Locate the cell with the specified text and output its [X, Y] center coordinate. 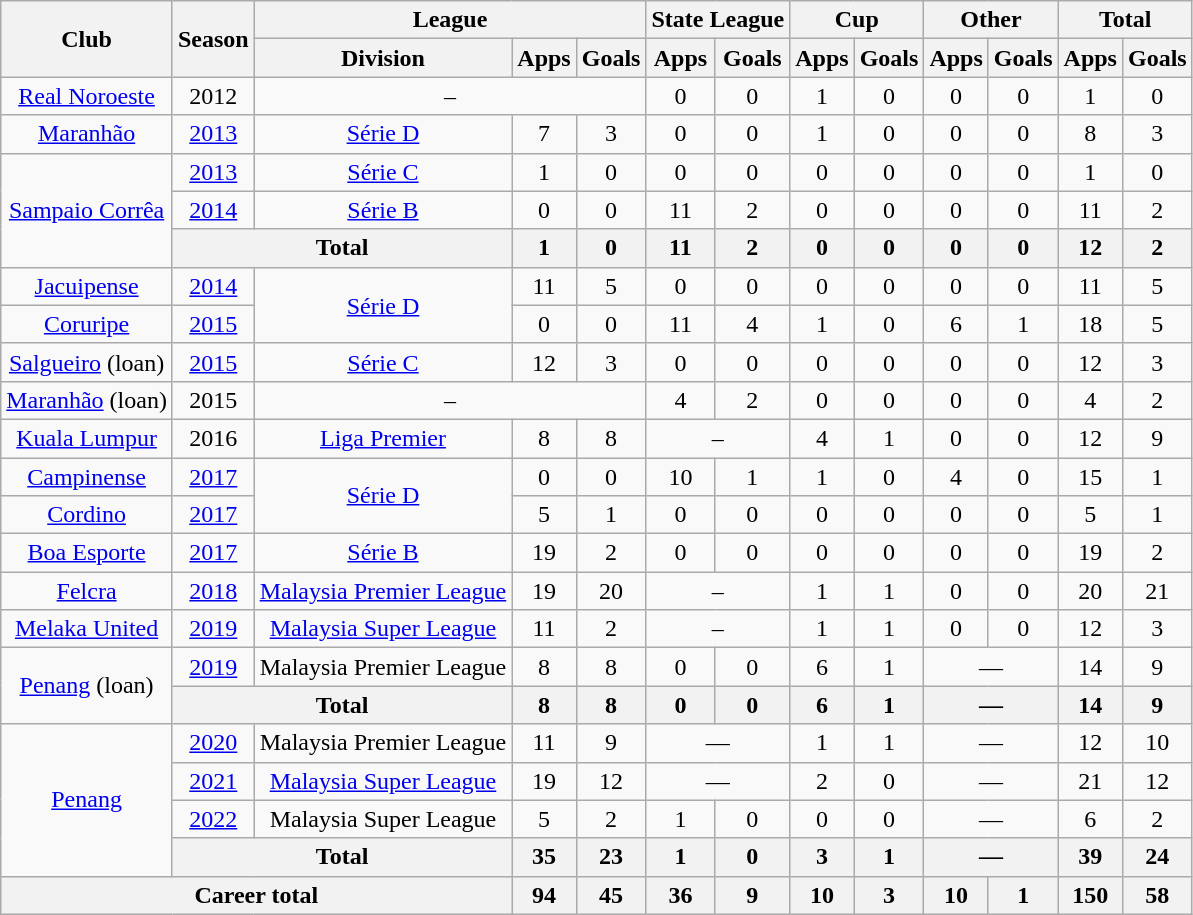
24 [1157, 857]
58 [1157, 895]
35 [544, 857]
Coruripe [87, 324]
Campinense [87, 477]
Felcra [87, 591]
36 [680, 895]
Liga Premier [383, 438]
Other [991, 20]
Career total [256, 895]
Division [383, 58]
Penang [87, 800]
Sampaio Corrêa [87, 210]
2016 [213, 438]
45 [611, 895]
7 [544, 134]
Maranhão (loan) [87, 400]
Real Noroeste [87, 96]
23 [611, 857]
State League [718, 20]
2012 [213, 96]
Season [213, 39]
150 [1090, 895]
Maranhão [87, 134]
Club [87, 39]
Jacuipense [87, 286]
Cup [857, 20]
94 [544, 895]
2020 [213, 743]
2021 [213, 781]
18 [1090, 324]
Salgueiro (loan) [87, 362]
League [450, 20]
Boa Esporte [87, 553]
2022 [213, 819]
Kuala Lumpur [87, 438]
2018 [213, 591]
Melaka United [87, 629]
Cordino [87, 515]
Penang (loan) [87, 686]
39 [1090, 857]
15 [1090, 477]
